Scan for the cell matching the given text and deliver its (x, y) coordinate at center. 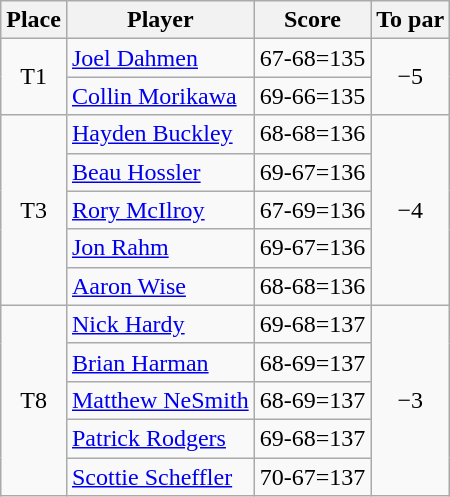
T3 (34, 210)
Player (160, 20)
Rory McIlroy (160, 210)
Score (312, 20)
69-66=135 (312, 96)
Aaron Wise (160, 286)
Hayden Buckley (160, 134)
Nick Hardy (160, 324)
−3 (410, 400)
70-67=137 (312, 477)
Joel Dahmen (160, 58)
Scottie Scheffler (160, 477)
To par (410, 20)
−5 (410, 77)
Brian Harman (160, 362)
Place (34, 20)
T1 (34, 77)
Collin Morikawa (160, 96)
67-69=136 (312, 210)
T8 (34, 400)
67-68=135 (312, 58)
Patrick Rodgers (160, 438)
Beau Hossler (160, 172)
Jon Rahm (160, 248)
Matthew NeSmith (160, 400)
−4 (410, 210)
